Capture the cell that displays the provided text and extract its (X, Y) central coordinate. 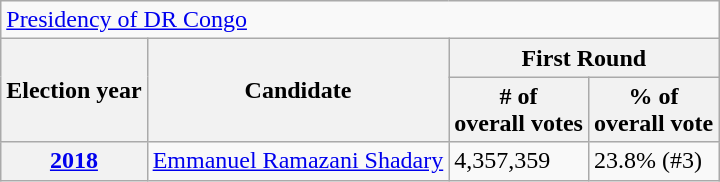
2018 (74, 161)
Election year (74, 90)
% ofoverall vote (653, 110)
# ofoverall votes (519, 110)
Emmanuel Ramazani Shadary (298, 161)
4,357,359 (519, 161)
Presidency of DR Congo (360, 20)
Candidate (298, 90)
First Round (584, 58)
23.8% (#3) (653, 161)
